Detect which cell encompasses the target text, then output its [X, Y] center coordinate. 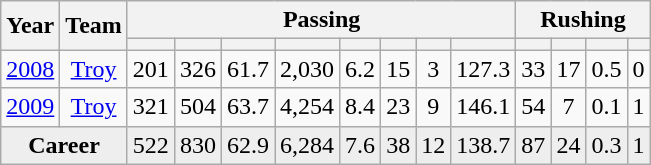
12 [434, 145]
Team [94, 26]
2009 [30, 107]
6.2 [360, 69]
33 [534, 69]
54 [534, 107]
830 [198, 145]
6,284 [308, 145]
24 [568, 145]
15 [398, 69]
321 [150, 107]
Year [30, 26]
9 [434, 107]
0.3 [606, 145]
63.7 [248, 107]
38 [398, 145]
7 [568, 107]
8.4 [360, 107]
2,030 [308, 69]
0 [638, 69]
0.5 [606, 69]
326 [198, 69]
61.7 [248, 69]
504 [198, 107]
17 [568, 69]
2008 [30, 69]
522 [150, 145]
127.3 [484, 69]
87 [534, 145]
23 [398, 107]
Career [64, 145]
Rushing [583, 20]
7.6 [360, 145]
138.7 [484, 145]
146.1 [484, 107]
3 [434, 69]
0.1 [606, 107]
201 [150, 69]
62.9 [248, 145]
4,254 [308, 107]
Passing [321, 20]
